Output the [X, Y] coordinate of the center of the cell containing the given text.  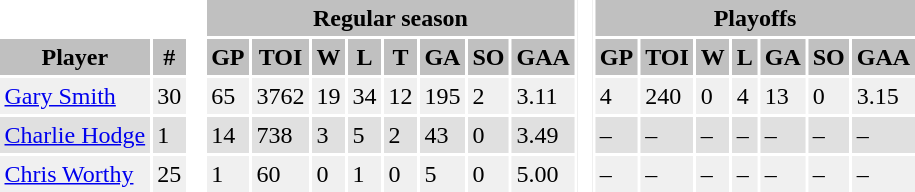
43 [442, 135]
3.15 [883, 96]
Playoffs [754, 18]
738 [280, 135]
5.00 [543, 174]
Charlie Hodge [75, 135]
34 [364, 96]
240 [668, 96]
12 [400, 96]
195 [442, 96]
30 [170, 96]
14 [228, 135]
3.11 [543, 96]
Regular season [391, 18]
3 [328, 135]
3.49 [543, 135]
Gary Smith [75, 96]
60 [280, 174]
Player [75, 57]
3762 [280, 96]
19 [328, 96]
Chris Worthy [75, 174]
# [170, 57]
65 [228, 96]
13 [782, 96]
T [400, 57]
25 [170, 174]
